Pinpoint the cell where the given text exists, returning its [x, y] midpoint coordinate. 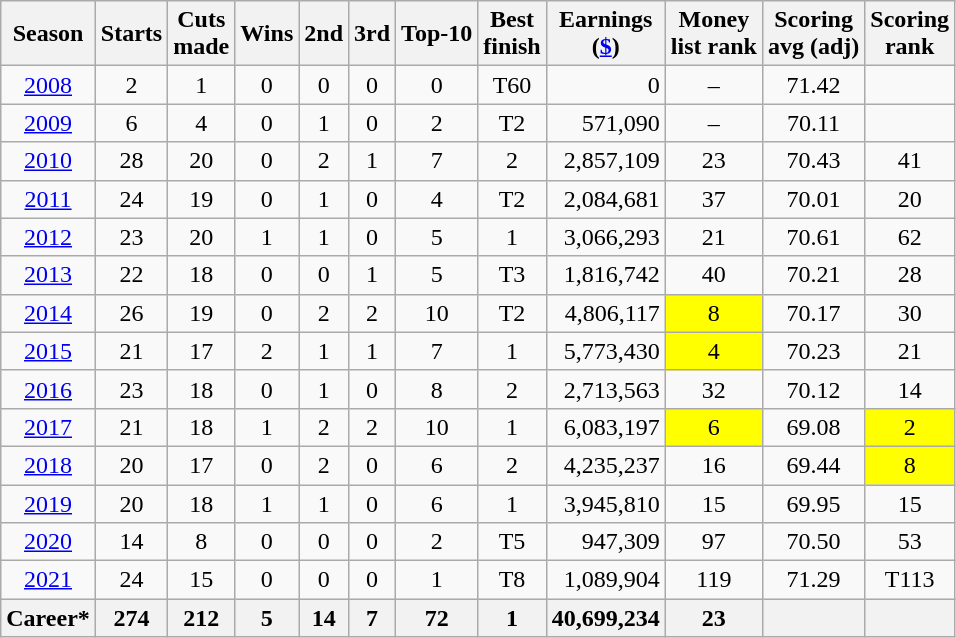
71.29 [813, 580]
6,083,197 [606, 427]
Career* [48, 618]
2015 [48, 351]
2021 [48, 580]
2,084,681 [606, 199]
1,816,742 [606, 275]
16 [714, 465]
41 [910, 161]
2010 [48, 161]
Season [48, 34]
212 [202, 618]
T5 [512, 542]
Earnings($) [606, 34]
5,773,430 [606, 351]
70.17 [813, 313]
2012 [48, 237]
4,235,237 [606, 465]
2016 [48, 389]
T3 [512, 275]
70.50 [813, 542]
70.11 [813, 123]
2008 [48, 85]
2,857,109 [606, 161]
2013 [48, 275]
70.23 [813, 351]
T8 [512, 580]
571,090 [606, 123]
3rd [372, 34]
1,089,904 [606, 580]
2011 [48, 199]
62 [910, 237]
69.95 [813, 503]
30 [910, 313]
2017 [48, 427]
70.43 [813, 161]
2nd [324, 34]
Starts [131, 34]
Money list rank [714, 34]
70.21 [813, 275]
Cuts made [202, 34]
22 [131, 275]
3,066,293 [606, 237]
4,806,117 [606, 313]
2009 [48, 123]
2018 [48, 465]
32 [714, 389]
69.08 [813, 427]
97 [714, 542]
Scoring avg (adj) [813, 34]
947,309 [606, 542]
70.01 [813, 199]
274 [131, 618]
69.44 [813, 465]
T113 [910, 580]
40 [714, 275]
2019 [48, 503]
53 [910, 542]
71.42 [813, 85]
26 [131, 313]
72 [437, 618]
Scoring rank [910, 34]
70.61 [813, 237]
Top-10 [437, 34]
2014 [48, 313]
2,713,563 [606, 389]
Wins [267, 34]
119 [714, 580]
Bestfinish [512, 34]
40,699,234 [606, 618]
37 [714, 199]
3,945,810 [606, 503]
2020 [48, 542]
T60 [512, 85]
70.12 [813, 389]
